Detect which cell encompasses the target text, then output its [x, y] center coordinate. 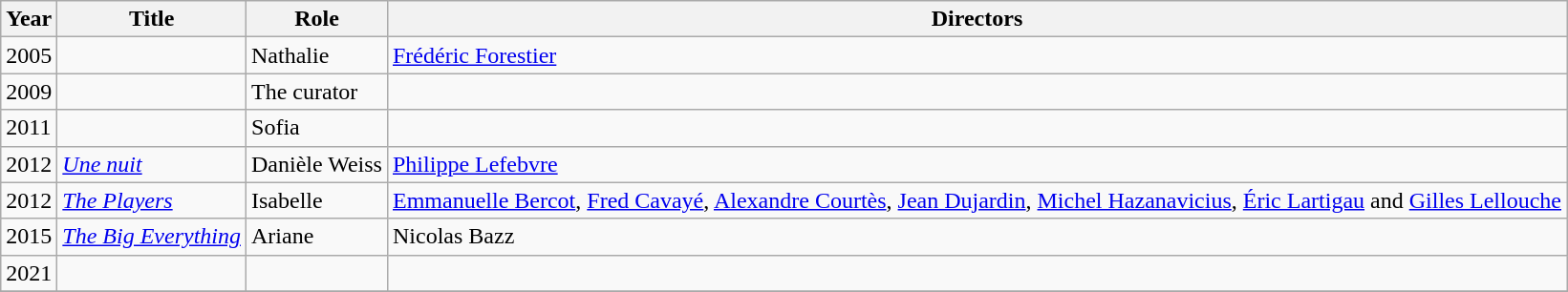
Danièle Weiss [317, 164]
Ariane [317, 237]
2005 [29, 55]
Sofia [317, 128]
The Big Everything [152, 237]
2009 [29, 92]
2015 [29, 237]
Directors [977, 19]
Role [317, 19]
Title [152, 19]
2011 [29, 128]
Frédéric Forestier [977, 55]
2021 [29, 273]
Nathalie [317, 55]
The curator [317, 92]
Year [29, 19]
Isabelle [317, 200]
Une nuit [152, 164]
Emmanuelle Bercot, Fred Cavayé, Alexandre Courtès, Jean Dujardin, Michel Hazanavicius, Éric Lartigau and Gilles Lellouche [977, 200]
The Players [152, 200]
Philippe Lefebvre [977, 164]
Nicolas Bazz [977, 237]
